Capture the cell that displays the provided text and extract its [X, Y] central coordinate. 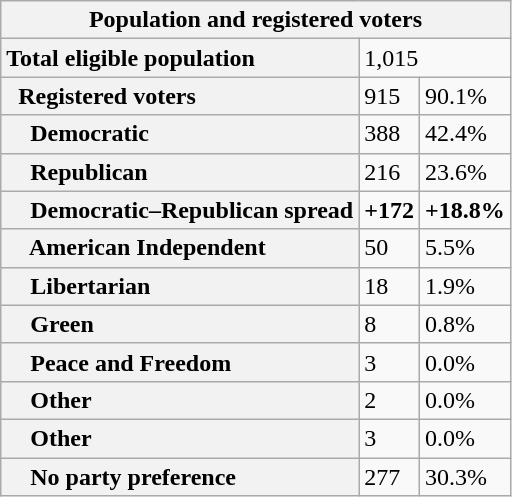
8 [390, 324]
915 [390, 96]
30.3% [464, 477]
1.9% [464, 286]
277 [390, 477]
Registered voters [180, 96]
1,015 [435, 58]
2 [390, 400]
Green [180, 324]
0.8% [464, 324]
50 [390, 248]
Total eligible population [180, 58]
18 [390, 286]
Democratic–Republican spread [180, 210]
5.5% [464, 248]
Republican [180, 172]
Population and registered voters [256, 20]
Peace and Freedom [180, 362]
+18.8% [464, 210]
Democratic [180, 134]
23.6% [464, 172]
216 [390, 172]
388 [390, 134]
+172 [390, 210]
90.1% [464, 96]
American Independent [180, 248]
No party preference [180, 477]
Libertarian [180, 286]
42.4% [464, 134]
